Find where the given text appears and provide that cell's center as [X, Y] coordinate. 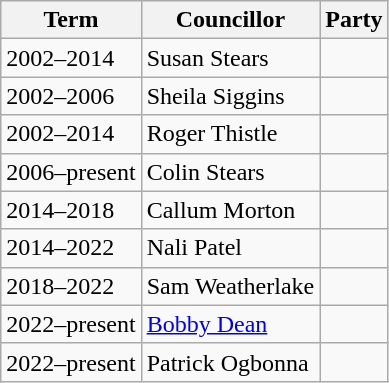
Party [354, 20]
Patrick Ogbonna [230, 362]
Sam Weatherlake [230, 286]
2018–2022 [71, 286]
2006–present [71, 172]
Colin Stears [230, 172]
Sheila Siggins [230, 96]
Susan Stears [230, 58]
2014–2018 [71, 210]
Councillor [230, 20]
Callum Morton [230, 210]
Nali Patel [230, 248]
2014–2022 [71, 248]
Bobby Dean [230, 324]
2002–2006 [71, 96]
Roger Thistle [230, 134]
Term [71, 20]
